Output the [X, Y] coordinate of the center of the cell containing the given text.  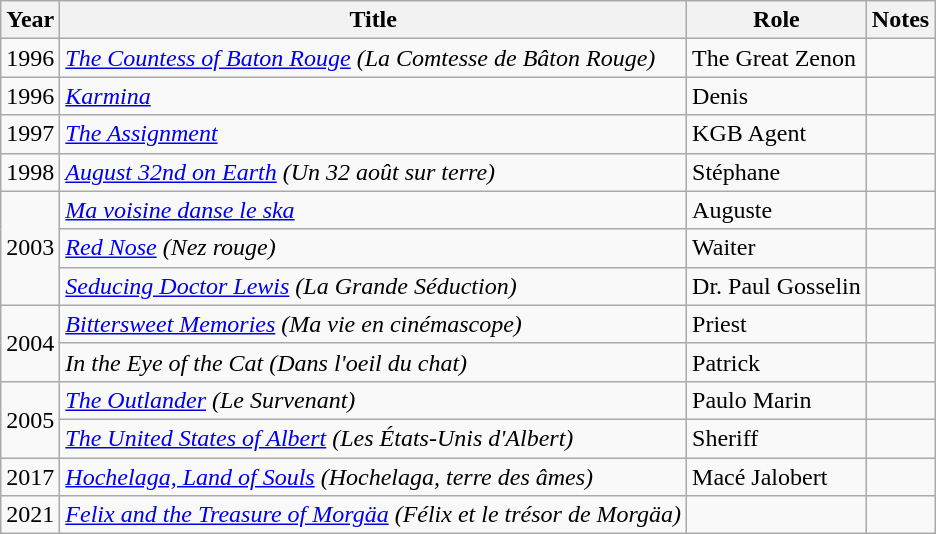
Dr. Paul Gosselin [777, 286]
2005 [30, 419]
Macé Jalobert [777, 477]
Stéphane [777, 172]
The Countess of Baton Rouge (La Comtesse de Bâton Rouge) [374, 58]
Year [30, 20]
Bittersweet Memories (Ma vie en cinémascope) [374, 324]
Waiter [777, 248]
The Great Zenon [777, 58]
In the Eye of the Cat (Dans l'oeil du chat) [374, 362]
The United States of Albert (Les États-Unis d'Albert) [374, 438]
Hochelaga, Land of Souls (Hochelaga, terre des âmes) [374, 477]
Notes [900, 20]
The Outlander (Le Survenant) [374, 400]
2017 [30, 477]
Patrick [777, 362]
1997 [30, 134]
2003 [30, 248]
1998 [30, 172]
August 32nd on Earth (Un 32 août sur terre) [374, 172]
Priest [777, 324]
Ma voisine danse le ska [374, 210]
The Assignment [374, 134]
Seducing Doctor Lewis (La Grande Séduction) [374, 286]
Role [777, 20]
2021 [30, 515]
Sheriff [777, 438]
Karmina [374, 96]
Title [374, 20]
Paulo Marin [777, 400]
Felix and the Treasure of Morgäa (Félix et le trésor de Morgäa) [374, 515]
Red Nose (Nez rouge) [374, 248]
Denis [777, 96]
KGB Agent [777, 134]
Auguste [777, 210]
2004 [30, 343]
